Scan for the cell matching the given text and deliver its (X, Y) coordinate at center. 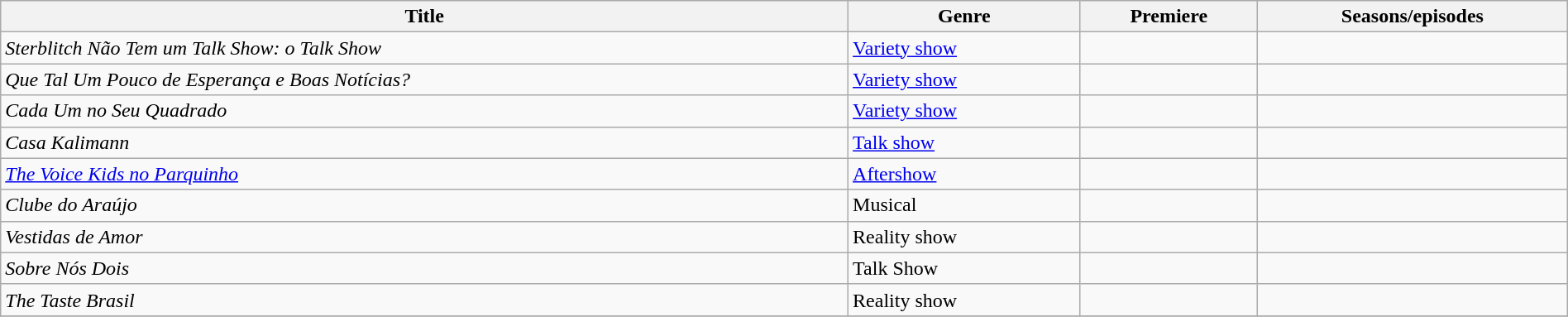
Sterblitch Não Tem um Talk Show: o Talk Show (425, 48)
Title (425, 17)
Seasons/episodes (1413, 17)
Cada Um no Seu Quadrado (425, 111)
Que Tal Um Pouco de Esperança e Boas Notícias? (425, 79)
The Taste Brasil (425, 300)
Talk show (964, 142)
Musical (964, 205)
Genre (964, 17)
Premiere (1169, 17)
Casa Kalimann (425, 142)
Aftershow (964, 174)
Sobre Nós Dois (425, 268)
Talk Show (964, 268)
The Voice Kids no Parquinho (425, 174)
Vestidas de Amor (425, 237)
Clube do Araújo (425, 205)
